Scan for the cell matching the given text and deliver its (X, Y) coordinate at center. 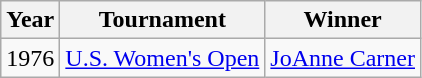
Winner (343, 20)
JoAnne Carner (343, 58)
1976 (30, 58)
Tournament (162, 20)
U.S. Women's Open (162, 58)
Year (30, 20)
